From the cell containing the given text, extract its center point as (x, y) coordinate. 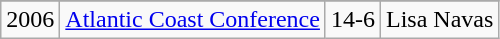
Atlantic Coast Conference (193, 20)
Lisa Navas (440, 20)
2006 (30, 20)
14-6 (352, 20)
